For the text-containing cell, return its midpoint in [X, Y] coordinate format. 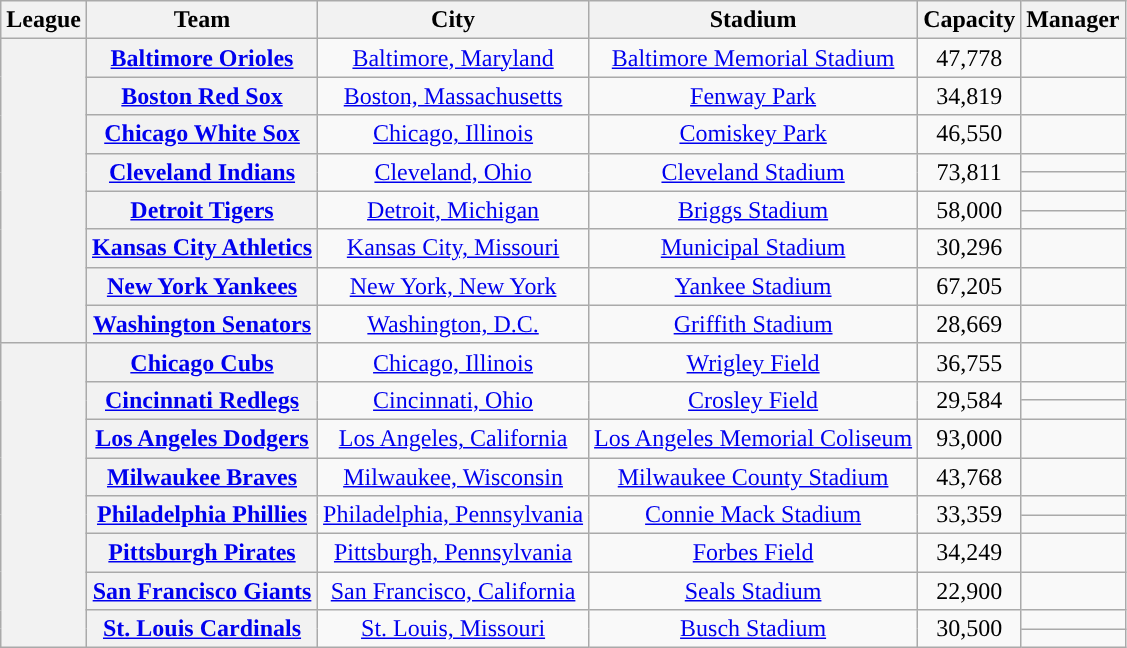
Baltimore Memorial Stadium [754, 58]
St. Louis, Missouri [454, 629]
Wrigley Field [754, 362]
Forbes Field [754, 553]
Boston, Massachusetts [454, 96]
Baltimore Orioles [202, 58]
43,768 [970, 477]
Chicago White Sox [202, 134]
Los Angeles Memorial Coliseum [754, 438]
Detroit, Michigan [454, 210]
Crosley Field [754, 400]
67,205 [970, 286]
Cleveland Stadium [754, 172]
Connie Mack Stadium [754, 515]
Cleveland, Ohio [454, 172]
Capacity [970, 20]
Philadelphia, Pennsylvania [454, 515]
30,500 [970, 629]
93,000 [970, 438]
Los Angeles, California [454, 438]
28,669 [970, 324]
City [454, 20]
30,296 [970, 248]
Washington, D.C. [454, 324]
Fenway Park [754, 96]
73,811 [970, 172]
Kansas City, Missouri [454, 248]
47,778 [970, 58]
Boston Red Sox [202, 96]
46,550 [970, 134]
22,900 [970, 591]
San Francisco, California [454, 591]
Milwaukee County Stadium [754, 477]
Chicago Cubs [202, 362]
Manager [1073, 20]
Municipal Stadium [754, 248]
Comiskey Park [754, 134]
Kansas City Athletics [202, 248]
Detroit Tigers [202, 210]
Baltimore, Maryland [454, 58]
Griffith Stadium [754, 324]
Washington Senators [202, 324]
Busch Stadium [754, 629]
St. Louis Cardinals [202, 629]
34,249 [970, 553]
Los Angeles Dodgers [202, 438]
San Francisco Giants [202, 591]
Stadium [754, 20]
Philadelphia Phillies [202, 515]
New York, New York [454, 286]
Pittsburgh Pirates [202, 553]
Seals Stadium [754, 591]
Milwaukee, Wisconsin [454, 477]
New York Yankees [202, 286]
58,000 [970, 210]
Pittsburgh, Pennsylvania [454, 553]
Cincinnati Redlegs [202, 400]
34,819 [970, 96]
Yankee Stadium [754, 286]
Team [202, 20]
36,755 [970, 362]
Cleveland Indians [202, 172]
Cincinnati, Ohio [454, 400]
33,359 [970, 515]
League [44, 20]
Milwaukee Braves [202, 477]
Briggs Stadium [754, 210]
29,584 [970, 400]
